Identify which cell holds the provided text, then report its (X, Y) central coordinate. 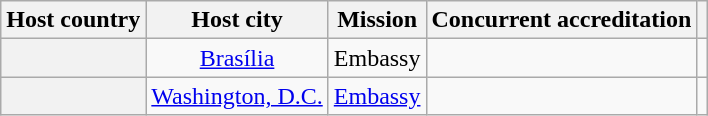
Mission (377, 20)
Host country (74, 20)
Concurrent accreditation (562, 20)
Washington, D.C. (237, 96)
Brasília (237, 58)
Host city (237, 20)
